Output the [x, y] coordinate of the center of the cell containing the given text.  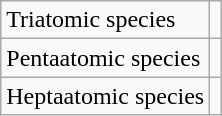
Triatomic species [106, 20]
Pentaatomic species [106, 58]
Heptaatomic species [106, 96]
